Provide the (X, Y) coordinate of the cell's center where the given text is located.  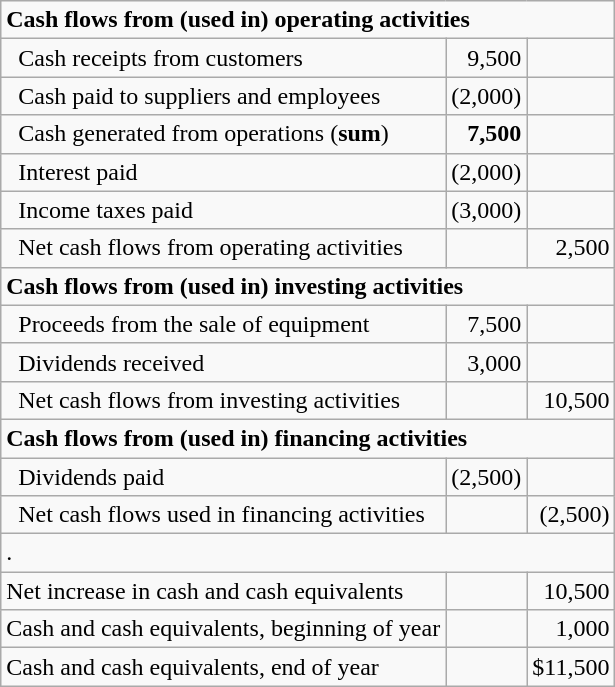
Net cash flows used in financing activities (224, 515)
Cash generated from operations (sum) (224, 134)
Cash flows from (used in) operating activities (308, 20)
Net cash flows from operating activities (224, 248)
Cash and cash equivalents, end of year (224, 667)
Proceeds from the sale of equipment (224, 324)
Dividends paid (224, 477)
Interest paid (224, 172)
3,000 (486, 362)
Cash flows from (used in) investing activities (308, 286)
. (308, 553)
1,000 (571, 629)
Dividends received (224, 362)
Cash receipts from customers (224, 58)
Income taxes paid (224, 210)
Net increase in cash and cash equivalents (224, 591)
$11,500 (571, 667)
9,500 (486, 58)
2,500 (571, 248)
Cash paid to suppliers and employees (224, 96)
Cash and cash equivalents, beginning of year (224, 629)
Cash flows from (used in) financing activities (308, 438)
Net cash flows from investing activities (224, 400)
(3,000) (486, 210)
